Detect which cell encompasses the target text, then output its [x, y] center coordinate. 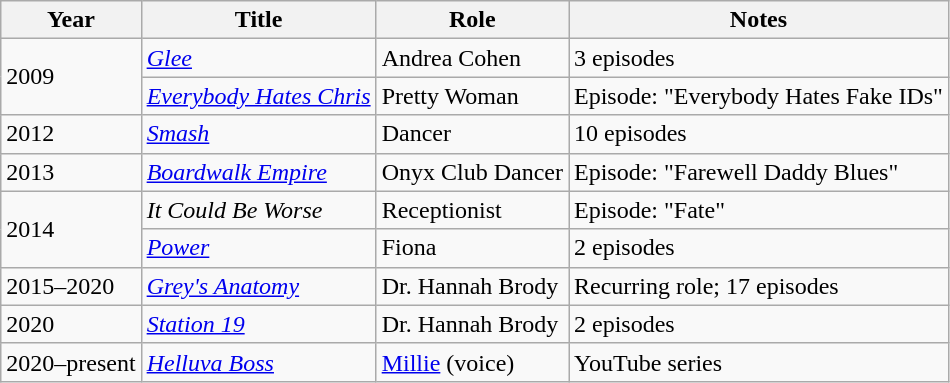
Year [71, 20]
Helluva Boss [258, 362]
Power [258, 248]
Andrea Cohen [472, 58]
Receptionist [472, 210]
Grey's Anatomy [258, 286]
Notes [758, 20]
2012 [71, 134]
Recurring role; 17 episodes [758, 286]
Episode: "Everybody Hates Fake IDs" [758, 96]
Role [472, 20]
Dancer [472, 134]
Pretty Woman [472, 96]
YouTube series [758, 362]
2009 [71, 77]
10 episodes [758, 134]
Episode: "Farewell Daddy Blues" [758, 172]
Station 19 [258, 324]
Title [258, 20]
2015–2020 [71, 286]
Everybody Hates Chris [258, 96]
3 episodes [758, 58]
Episode: "Fate" [758, 210]
It Could Be Worse [258, 210]
Glee [258, 58]
Onyx Club Dancer [472, 172]
2013 [71, 172]
Millie (voice) [472, 362]
Boardwalk Empire [258, 172]
2014 [71, 229]
2020–present [71, 362]
Fiona [472, 248]
Smash [258, 134]
2020 [71, 324]
